Extract the (x, y) coordinate from the center of the cell holding the provided text.  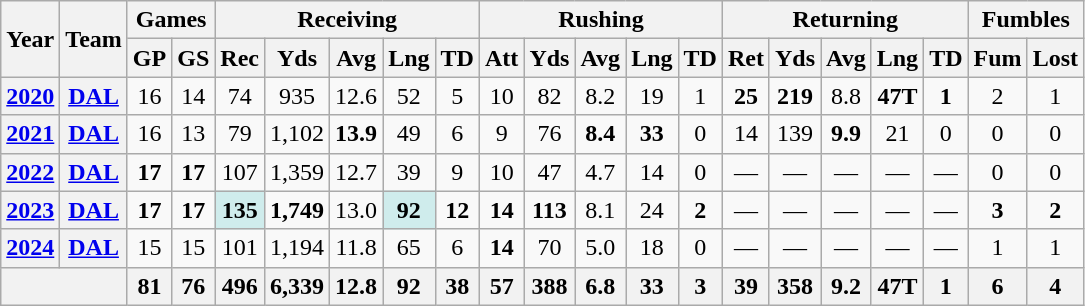
12 (457, 210)
8.8 (846, 96)
12.7 (356, 172)
Returning (845, 20)
6,339 (298, 286)
70 (550, 248)
19 (652, 96)
6.8 (600, 286)
2024 (30, 248)
2022 (30, 172)
Receiving (348, 20)
52 (409, 96)
Rushing (600, 20)
2023 (30, 210)
4.7 (600, 172)
Fumbles (1026, 20)
135 (240, 210)
Year (30, 39)
81 (149, 286)
13.9 (356, 134)
8.1 (600, 210)
74 (240, 96)
18 (652, 248)
113 (550, 210)
388 (550, 286)
Games (170, 20)
65 (409, 248)
9.2 (846, 286)
57 (501, 286)
25 (746, 96)
GP (149, 58)
1,749 (298, 210)
79 (240, 134)
47 (550, 172)
5 (457, 96)
Ret (746, 58)
13 (194, 134)
1,102 (298, 134)
21 (897, 134)
1,194 (298, 248)
358 (794, 286)
49 (409, 134)
GS (194, 58)
13.0 (356, 210)
82 (550, 96)
496 (240, 286)
Team (94, 39)
Fum (998, 58)
4 (1055, 286)
Lost (1055, 58)
11.8 (356, 248)
24 (652, 210)
9.9 (846, 134)
107 (240, 172)
219 (794, 96)
1,359 (298, 172)
2021 (30, 134)
8.4 (600, 134)
8.2 (600, 96)
2020 (30, 96)
38 (457, 286)
Rec (240, 58)
139 (794, 134)
5.0 (600, 248)
12.8 (356, 286)
935 (298, 96)
12.6 (356, 96)
101 (240, 248)
Att (501, 58)
